Locate the cell with the specified text and output its [x, y] center coordinate. 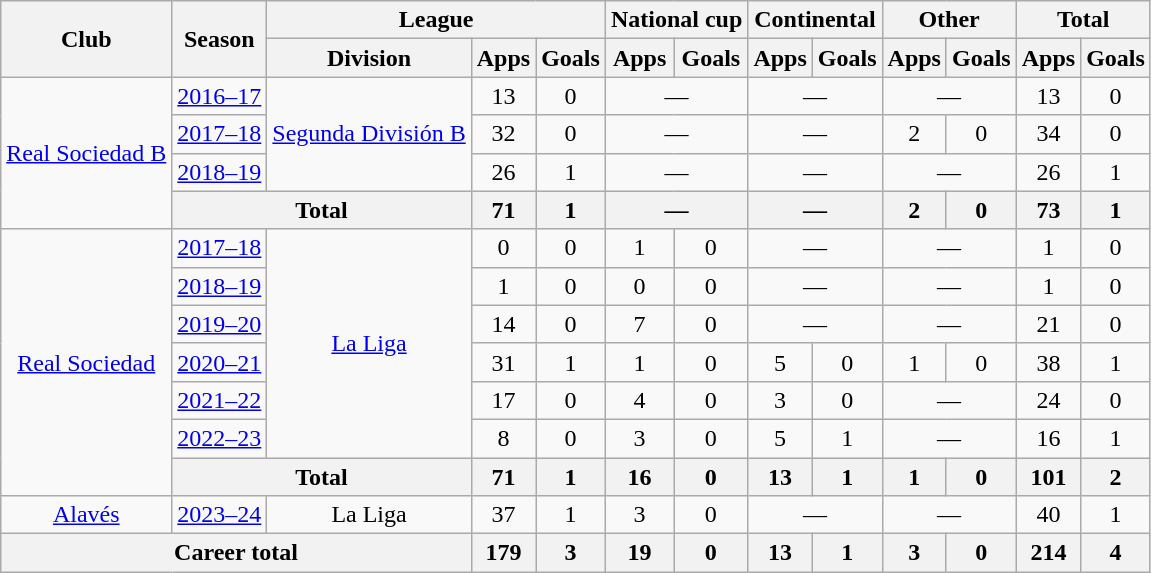
17 [503, 400]
2021–22 [220, 400]
14 [503, 324]
37 [503, 515]
League [436, 20]
Real Sociedad B [86, 153]
101 [1048, 477]
214 [1048, 553]
38 [1048, 362]
8 [503, 438]
Division [369, 58]
21 [1048, 324]
24 [1048, 400]
Real Sociedad [86, 362]
Other [949, 20]
Club [86, 39]
31 [503, 362]
2023–24 [220, 515]
Segunda División B [369, 134]
Alavés [86, 515]
73 [1048, 210]
2016–17 [220, 96]
7 [639, 324]
32 [503, 134]
2022–23 [220, 438]
34 [1048, 134]
2019–20 [220, 324]
40 [1048, 515]
179 [503, 553]
19 [639, 553]
Continental [815, 20]
2020–21 [220, 362]
Career total [236, 553]
National cup [676, 20]
Season [220, 39]
